Find where the given text appears and provide that cell's center as (X, Y) coordinate. 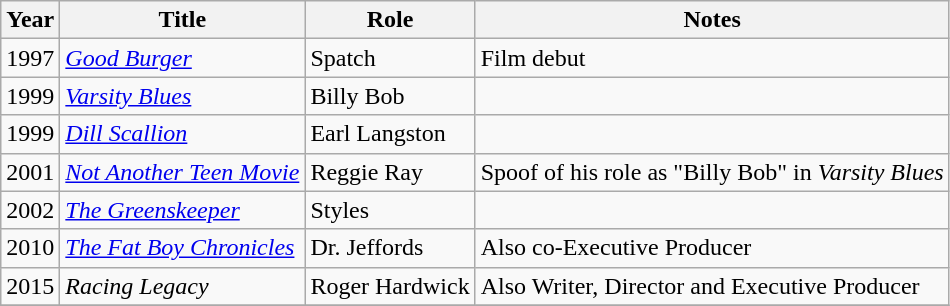
Year (30, 20)
Film debut (712, 58)
2001 (30, 172)
Title (182, 20)
2015 (30, 286)
Billy Bob (390, 96)
Styles (390, 210)
The Greenskeeper (182, 210)
Reggie Ray (390, 172)
Roger Hardwick (390, 286)
Spoof of his role as "Billy Bob" in Varsity Blues (712, 172)
2010 (30, 248)
Notes (712, 20)
1997 (30, 58)
2002 (30, 210)
Good Burger (182, 58)
Earl Langston (390, 134)
Role (390, 20)
The Fat Boy Chronicles (182, 248)
Dr. Jeffords (390, 248)
Spatch (390, 58)
Also co-Executive Producer (712, 248)
Varsity Blues (182, 96)
Not Another Teen Movie (182, 172)
Also Writer, Director and Executive Producer (712, 286)
Racing Legacy (182, 286)
Dill Scallion (182, 134)
